Provide the [x, y] coordinate of the cell's center where the given text is located.  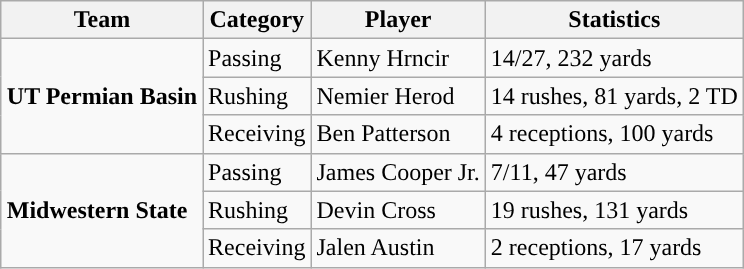
Devin Cross [398, 210]
Category [257, 20]
Kenny Hrncir [398, 58]
14/27, 232 yards [614, 58]
Jalen Austin [398, 248]
Statistics [614, 20]
Team [102, 20]
2 receptions, 17 yards [614, 248]
Nemier Herod [398, 96]
4 receptions, 100 yards [614, 134]
Player [398, 20]
19 rushes, 131 yards [614, 210]
7/11, 47 yards [614, 172]
James Cooper Jr. [398, 172]
Ben Patterson [398, 134]
Midwestern State [102, 210]
14 rushes, 81 yards, 2 TD [614, 96]
UT Permian Basin [102, 96]
